Extract the [X, Y] coordinate from the center of the cell holding the provided text.  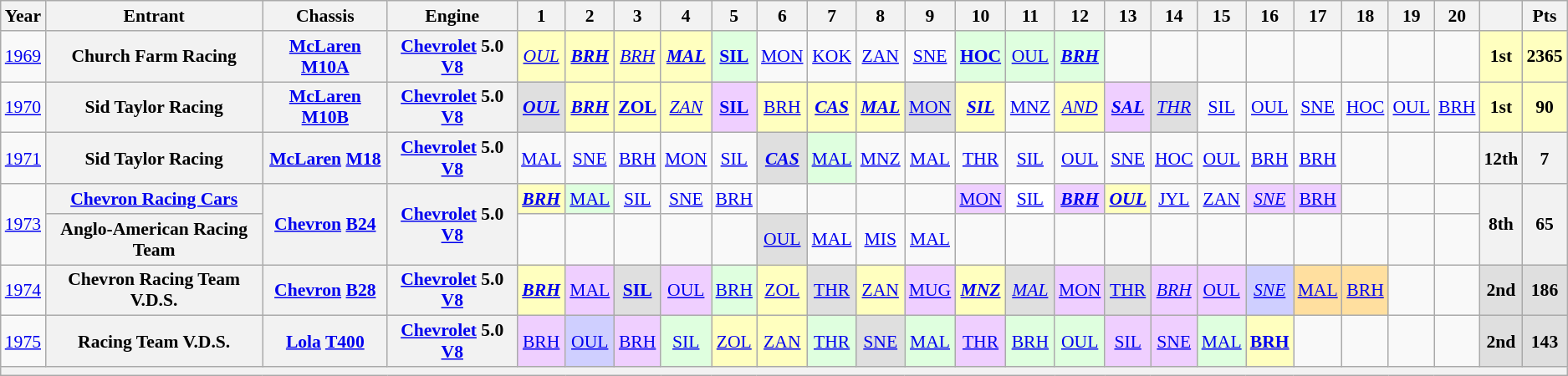
16 [1269, 16]
11 [1030, 16]
8 [881, 16]
4 [686, 16]
18 [1366, 16]
Year [23, 16]
Chevron B24 [324, 224]
1971 [23, 159]
Chevron Racing Cars [154, 199]
10 [980, 16]
1969 [23, 57]
17 [1318, 16]
Pts [1544, 16]
1970 [23, 107]
3 [637, 16]
Lola T400 [324, 341]
6 [783, 16]
90 [1544, 107]
2 [590, 16]
Racing Team V.D.S. [154, 341]
MUG [930, 291]
SAL [1127, 107]
20 [1457, 16]
13 [1127, 16]
Church Farm Racing [154, 57]
15 [1222, 16]
1 [541, 16]
12th [1500, 159]
12 [1080, 16]
Chevron Racing Team V.D.S. [154, 291]
MIS [881, 239]
KOK [832, 57]
Entrant [154, 16]
5 [734, 16]
2365 [1544, 57]
9 [930, 16]
Engine [452, 16]
8th [1500, 224]
AND [1080, 107]
JYL [1174, 199]
143 [1544, 341]
McLaren M10B [324, 107]
186 [1544, 291]
Anglo-American Racing Team [154, 239]
65 [1544, 224]
19 [1411, 16]
1973 [23, 224]
1975 [23, 341]
Chevron B28 [324, 291]
McLaren M18 [324, 159]
McLaren M10A [324, 57]
14 [1174, 16]
1974 [23, 291]
Chassis [324, 16]
